For the text-containing cell, return its midpoint in (X, Y) coordinate format. 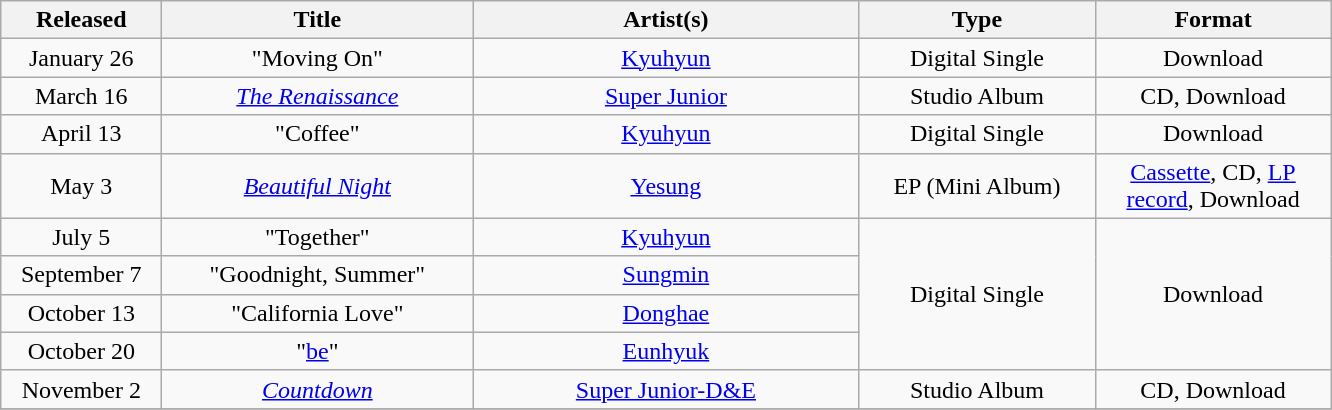
November 2 (82, 389)
Beautiful Night (318, 186)
March 16 (82, 96)
"Coffee" (318, 134)
October 13 (82, 313)
Super Junior (666, 96)
EP (Mini Album) (977, 186)
Sungmin (666, 275)
Countdown (318, 389)
Title (318, 20)
"Moving On" (318, 58)
Artist(s) (666, 20)
Cassette, CD, LP record, Download (1213, 186)
September 7 (82, 275)
May 3 (82, 186)
"Together" (318, 237)
Released (82, 20)
July 5 (82, 237)
Donghae (666, 313)
January 26 (82, 58)
"be" (318, 351)
Yesung (666, 186)
The Renaissance (318, 96)
April 13 (82, 134)
Super Junior-D&E (666, 389)
"Goodnight, Summer" (318, 275)
Type (977, 20)
Format (1213, 20)
"California Love" (318, 313)
October 20 (82, 351)
Eunhyuk (666, 351)
